Detect which cell encompasses the target text, then output its [X, Y] center coordinate. 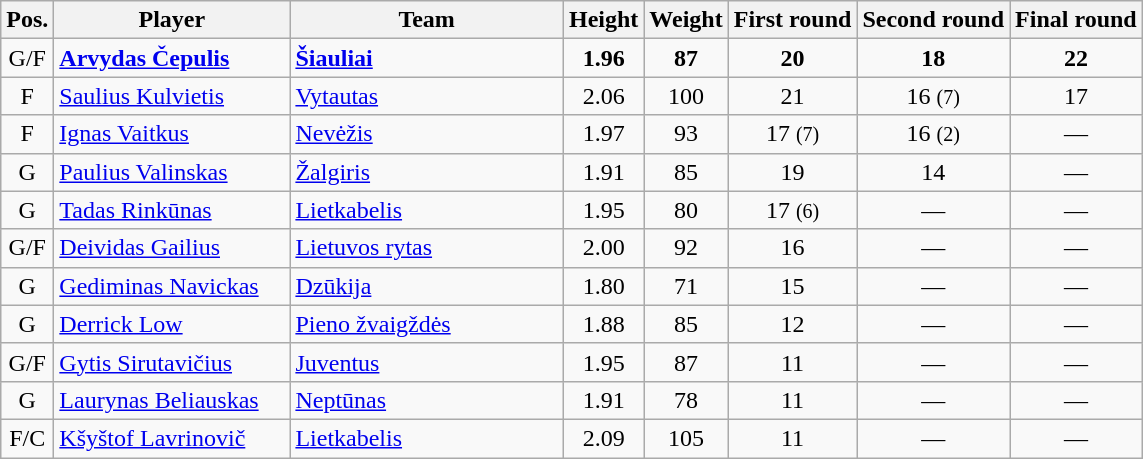
21 [792, 96]
F/C [28, 438]
Dzūkija [427, 286]
93 [686, 134]
18 [934, 58]
17 (7) [792, 134]
Lietuvos rytas [427, 248]
22 [1076, 58]
Arvydas Čepulis [172, 58]
Saulius Kulvietis [172, 96]
17 (6) [792, 210]
105 [686, 438]
Weight [686, 20]
Šiauliai [427, 58]
92 [686, 248]
1.88 [603, 324]
First round [792, 20]
2.00 [603, 248]
100 [686, 96]
Kšyštof Lavrinovič [172, 438]
15 [792, 286]
Second round [934, 20]
Nevėžis [427, 134]
16 (7) [934, 96]
17 [1076, 96]
Pos. [28, 20]
Player [172, 20]
Tadas Rinkūnas [172, 210]
Team [427, 20]
Laurynas Beliauskas [172, 400]
Paulius Valinskas [172, 172]
Height [603, 20]
16 [792, 248]
19 [792, 172]
12 [792, 324]
78 [686, 400]
1.80 [603, 286]
Vytautas [427, 96]
Gediminas Navickas [172, 286]
20 [792, 58]
80 [686, 210]
Ignas Vaitkus [172, 134]
Derrick Low [172, 324]
1.96 [603, 58]
Juventus [427, 362]
2.09 [603, 438]
2.06 [603, 96]
Pieno žvaigždės [427, 324]
Final round [1076, 20]
Deividas Gailius [172, 248]
14 [934, 172]
1.97 [603, 134]
Gytis Sirutavičius [172, 362]
16 (2) [934, 134]
Žalgiris [427, 172]
71 [686, 286]
Neptūnas [427, 400]
